Capture the cell that displays the provided text and extract its (X, Y) central coordinate. 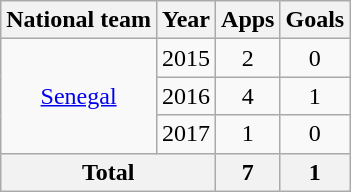
2 (248, 58)
Total (108, 172)
Apps (248, 20)
7 (248, 172)
2017 (186, 134)
Year (186, 20)
Goals (315, 20)
2015 (186, 58)
4 (248, 96)
2016 (186, 96)
Senegal (79, 96)
National team (79, 20)
